Output the (X, Y) coordinate of the center of the cell containing the given text.  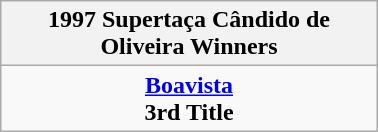
1997 Supertaça Cândido de Oliveira Winners (189, 34)
Boavista3rd Title (189, 98)
